Find where the given text appears and provide that cell's center as (X, Y) coordinate. 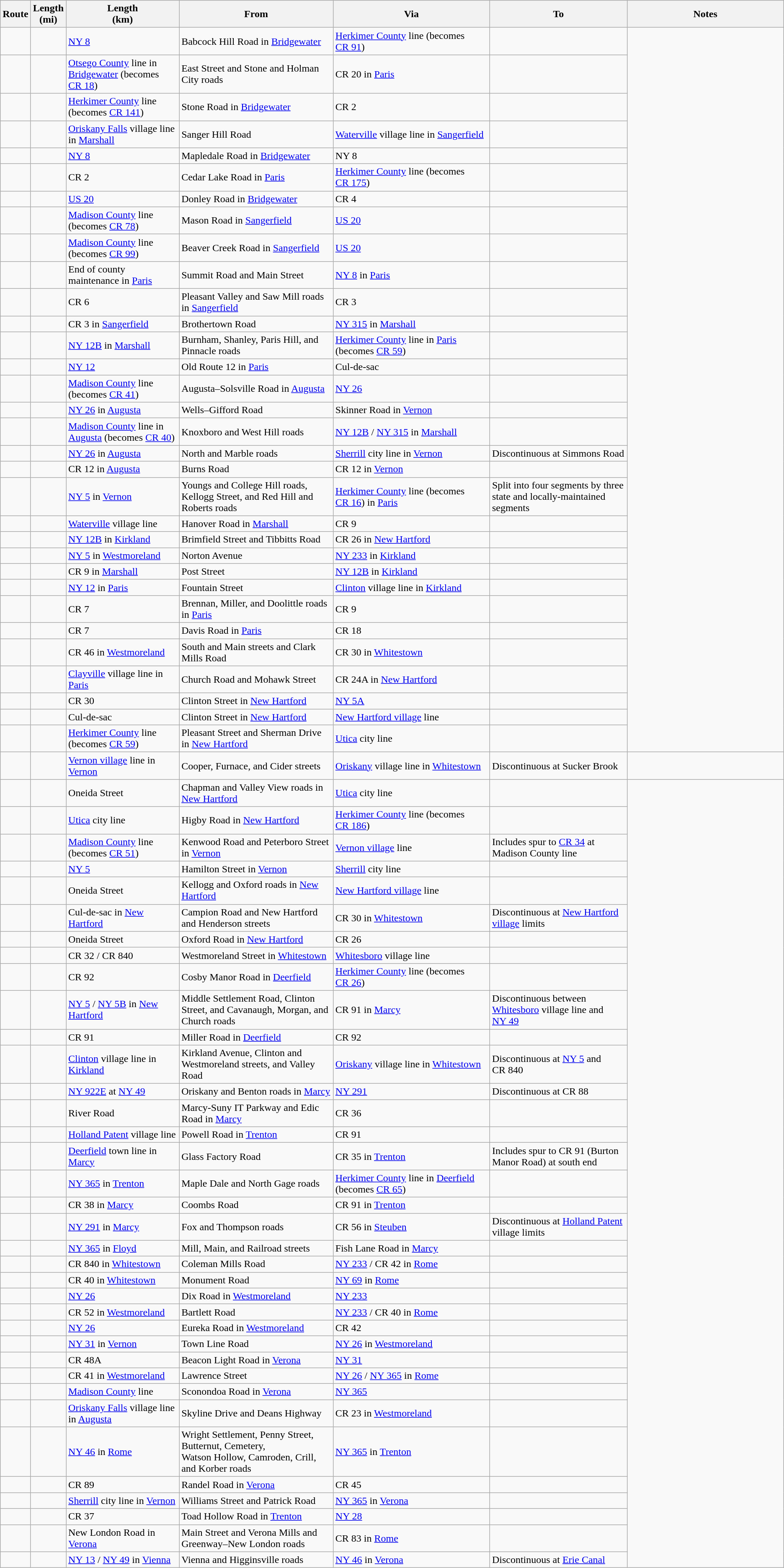
East Street and Stone and Holman City roads (256, 74)
Coleman Mills Road (256, 1264)
Cul-de-sac in New Hartford (123, 918)
Length(km) (123, 14)
Knoxboro and West Hill roads (256, 432)
Sherrill city line (411, 869)
Chapman and Valley View roads in New Hartford (256, 793)
Brimfield Street and Tibbitts Road (256, 540)
Discontinuous at Erie Canal (558, 1560)
NY 12 (123, 367)
NY 12B in Marshall (123, 346)
CR 4 (411, 199)
Herkimer County line (becomes CR 26) (411, 977)
NY 5A (411, 701)
Westmoreland Street in Whitestown (256, 955)
CR 35 in Trenton (411, 1156)
NY 13 / NY 49 in Vienna (123, 1560)
Norton Avenue (256, 555)
Pleasant Street and Sherman Drive in New Hartford (256, 738)
Miller Road in Deerfield (256, 1037)
Kellogg and Oxford roads in New Hartford (256, 891)
Beaver Creek Road in Sangerfield (256, 248)
Middle Settlement Road, Clinton Street, and Cavanaugh, Morgan, and Church roads (256, 1010)
Monument Road (256, 1280)
Davis Road in Paris (256, 630)
Cosby Manor Road in Deerfield (256, 977)
NY 26 in Westmoreland (411, 1344)
Post Street (256, 571)
CR 6 (123, 302)
Fish Lane Road in Marcy (411, 1248)
Coombs Road (256, 1205)
NY 5 in Westmoreland (123, 555)
Glass Factory Road (256, 1156)
Otsego County line in Bridgewater (becomes CR 18) (123, 74)
Fountain Street (256, 587)
NY 26 / NY 365 in Rome (411, 1376)
CR 23 in Westmoreland (411, 1413)
Waterville village line in Sangerfield (411, 134)
NY 291 in Marcy (123, 1226)
Maple Dale and North Gage roads (256, 1184)
Herkimer County line in Deerfield (becomes CR 65) (411, 1184)
Hanover Road in Marshall (256, 524)
Discontinuous at CR 88 (558, 1092)
CR 38 in Marcy (123, 1205)
NY 291 (411, 1092)
Mason Road in Sangerfield (256, 220)
CR 3 (411, 302)
Clayville village line in Paris (123, 680)
Augusta–Solsville Road in Augusta (256, 388)
NY 8 in Paris (411, 275)
Burns Road (256, 469)
CR 89 (123, 1485)
Includes spur to CR 91 (Burton Manor Road) at south end (558, 1156)
Vienna and Higginsville roads (256, 1560)
CR 3 in Sangerfield (123, 324)
Williams Street and Patrick Road (256, 1501)
Bartlett Road (256, 1312)
NY 69 in Rome (411, 1280)
Church Road and Mohawk Street (256, 680)
Pleasant Valley and Saw Mill roads in Sangerfield (256, 302)
Herkimer County line (becomes CR 91) (411, 41)
Via (411, 14)
CR 30 (123, 701)
Marcy-Suny IT Parkway and Edic Road in Marcy (256, 1113)
CR 18 (411, 630)
Includes spur to CR 34 at Madison County line (558, 847)
NY 5 in Vernon (123, 496)
To (558, 14)
New London Road in Verona (123, 1538)
Madison County line (becomes CR 51) (123, 847)
Waterville village line (123, 524)
Dix Road in Westmoreland (256, 1296)
Brennan, Miller, and Doolittle roads in Paris (256, 609)
NY 46 in Verona (411, 1560)
CR 40 in Whitestown (123, 1280)
Route (15, 14)
Main Street and Verona Mills and Greenway–New London roads (256, 1538)
NY 28 (411, 1517)
NY 46 in Rome (123, 1452)
CR 46 in Westmoreland (123, 652)
Herkimer County line in Paris (becomes CR 59) (411, 346)
Higby Road in New Hartford (256, 820)
Oriskany Falls village line in Augusta (123, 1413)
NY 31 in Vernon (123, 1344)
Vernon village line in Vernon (123, 766)
Fox and Thompson roads (256, 1226)
Vernon village line (411, 847)
Mapledale Road in Bridgewater (256, 156)
South and Main streets and Clark Mills Road (256, 652)
From (256, 14)
Powell Road in Trenton (256, 1135)
CR 26 (411, 939)
CR 42 (411, 1328)
Herkimer County line (becomes CR 16) in Paris (411, 496)
Madison County line (becomes CR 41) (123, 388)
CR 32 / CR 840 (123, 955)
Toad Hollow Road in Trenton (256, 1517)
Donley Road in Bridgewater (256, 199)
CR 26 in New Hartford (411, 540)
Beacon Light Road in Verona (256, 1360)
NY 31 (411, 1360)
River Road (123, 1113)
CR 36 (411, 1113)
Length(mi) (48, 14)
Wells–Gifford Road (256, 410)
Babcock Hill Road in Bridgewater (256, 41)
NY 233 (411, 1296)
CR 45 (411, 1485)
Discontinuous at New Hartford village limits (558, 918)
CR 840 in Whitestown (123, 1264)
Kirkland Avenue, Clinton and Westmoreland streets, and Valley Road (256, 1064)
Holland Patent village line (123, 1135)
CR 12 in Augusta (123, 469)
Skinner Road in Vernon (411, 410)
Notes (705, 14)
Cooper, Furnace, and Cider streets (256, 766)
Brothertown Road (256, 324)
Cedar Lake Road in Paris (256, 177)
North and Marble roads (256, 453)
Sanger Hill Road (256, 134)
Madison County line in Augusta (becomes CR 40) (123, 432)
Skyline Drive and Deans Highway (256, 1413)
Oriskany and Benton roads in Marcy (256, 1092)
Sconondoa Road in Verona (256, 1392)
Lawrence Street (256, 1376)
Herkimer County line (becomes CR 175) (411, 177)
Madison County line (becomes CR 78) (123, 220)
Burnham, Shanley, Paris Hill, and Pinnacle roads (256, 346)
NY 233 in Kirkland (411, 555)
NY 922E at NY 49 (123, 1092)
NY 233 / CR 42 in Rome (411, 1264)
NY 315 in Marshall (411, 324)
Discontinuous at NY 5 and CR 840 (558, 1064)
Eureka Road in Westmoreland (256, 1328)
CR 91 in Marcy (411, 1010)
NY 365 in Verona (411, 1501)
Whitesboro village line (411, 955)
CR 56 in Steuben (411, 1226)
Youngs and College Hill roads, Kellogg Street, and Red Hill and Roberts roads (256, 496)
Wright Settlement, Penny Street, Butternut, Cemetery,Watson Hollow, Camroden, Crill, and Korber roads (256, 1452)
Madison County line (123, 1392)
CR 20 in Paris (411, 74)
CR 48A (123, 1360)
NY 5 (123, 869)
Randel Road in Verona (256, 1485)
Herkimer County line (becomes CR 141) (123, 107)
Oxford Road in New Hartford (256, 939)
Old Route 12 in Paris (256, 367)
NY 5 / NY 5B in New Hartford (123, 1010)
Summit Road and Main Street (256, 275)
CR 52 in Westmoreland (123, 1312)
Discontinuous at Sucker Brook (558, 766)
CR 41 in Westmoreland (123, 1376)
Kenwood Road and Peterboro Street in Vernon (256, 847)
Split into four segments by three state and locally-maintained segments (558, 496)
Deerfield town line in Marcy (123, 1156)
CR 91 in Trenton (411, 1205)
Town Line Road (256, 1344)
Discontinuous at Holland Patent village limits (558, 1226)
Herkimer County line (becomes CR 186) (411, 820)
CR 9 in Marshall (123, 571)
NY 233 / CR 40 in Rome (411, 1312)
NY 12 in Paris (123, 587)
NY 365 (411, 1392)
NY 365 in Floyd (123, 1248)
Madison County line (becomes CR 99) (123, 248)
CR 83 in Rome (411, 1538)
Herkimer County line (becomes CR 59) (123, 738)
CR 24A in New Hartford (411, 680)
Discontinuous at Simmons Road (558, 453)
End of county maintenance in Paris (123, 275)
Mill, Main, and Railroad streets (256, 1248)
Oriskany Falls village line in Marshall (123, 134)
CR 12 in Vernon (411, 469)
Campion Road and New Hartford and Henderson streets (256, 918)
Hamilton Street in Vernon (256, 869)
Stone Road in Bridgewater (256, 107)
Discontinuous between Whitesboro village line and NY 49 (558, 1010)
CR 37 (123, 1517)
NY 12B / NY 315 in Marshall (411, 432)
